Pinpoint the cell where the given text exists, returning its [x, y] midpoint coordinate. 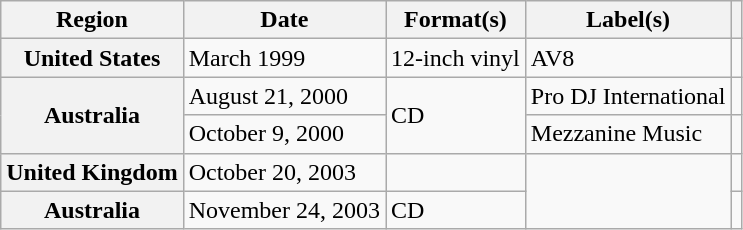
United Kingdom [92, 172]
October 20, 2003 [284, 172]
August 21, 2000 [284, 96]
Pro DJ International [628, 96]
AV8 [628, 58]
October 9, 2000 [284, 134]
United States [92, 58]
November 24, 2003 [284, 210]
Mezzanine Music [628, 134]
March 1999 [284, 58]
Region [92, 20]
Format(s) [456, 20]
12-inch vinyl [456, 58]
Date [284, 20]
Label(s) [628, 20]
